Provide the [x, y] coordinate of the cell's center where the given text is located.  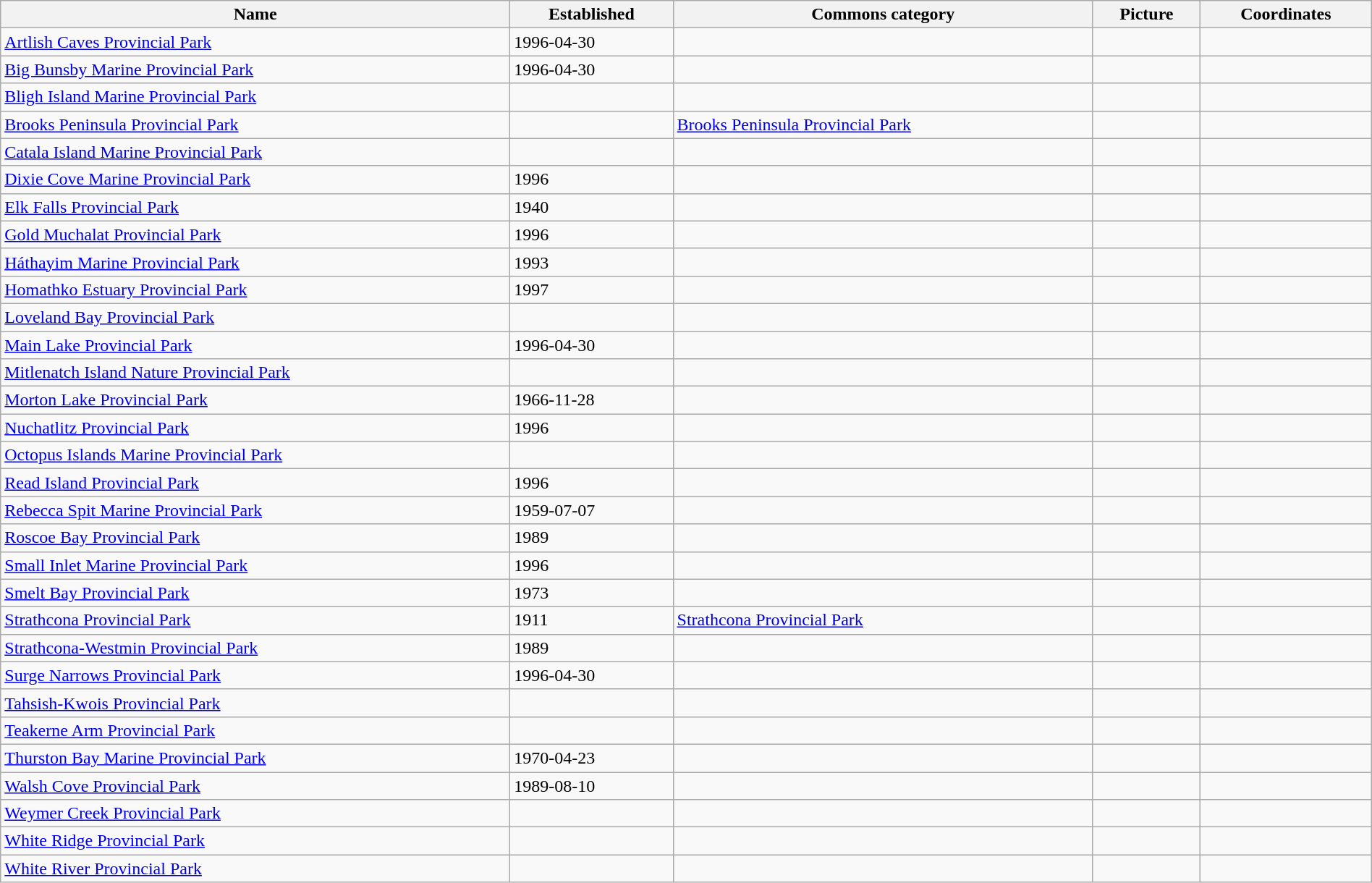
1966-11-28 [592, 400]
Háthayim Marine Provincial Park [255, 262]
Thurston Bay Marine Provincial Park [255, 758]
Strathcona-Westmin Provincial Park [255, 648]
Morton Lake Provincial Park [255, 400]
Walsh Cove Provincial Park [255, 785]
1911 [592, 620]
Homathko Estuary Provincial Park [255, 290]
Small Inlet Marine Provincial Park [255, 565]
Picture [1146, 14]
Established [592, 14]
Roscoe Bay Provincial Park [255, 538]
Catala Island Marine Provincial Park [255, 152]
1993 [592, 262]
Read Island Provincial Park [255, 483]
Elk Falls Provincial Park [255, 207]
Main Lake Provincial Park [255, 345]
Dixie Cove Marine Provincial Park [255, 179]
Big Bunsby Marine Provincial Park [255, 69]
Tahsish-Kwois Provincial Park [255, 703]
Nuchatlitz Provincial Park [255, 428]
Surge Narrows Provincial Park [255, 675]
Name [255, 14]
White Ridge Provincial Park [255, 841]
Mitlenatch Island Nature Provincial Park [255, 373]
Rebecca Spit Marine Provincial Park [255, 510]
Commons category [883, 14]
1973 [592, 593]
Smelt Bay Provincial Park [255, 593]
1989-08-10 [592, 785]
Teakerne Arm Provincial Park [255, 730]
1997 [592, 290]
Coordinates [1285, 14]
1940 [592, 207]
1970-04-23 [592, 758]
Bligh Island Marine Provincial Park [255, 97]
1959-07-07 [592, 510]
Gold Muchalat Provincial Park [255, 235]
Octopus Islands Marine Provincial Park [255, 455]
Weymer Creek Provincial Park [255, 814]
White River Provincial Park [255, 869]
Artlish Caves Provincial Park [255, 42]
Loveland Bay Provincial Park [255, 317]
